Extract the [X, Y] coordinate from the center of the cell holding the provided text.  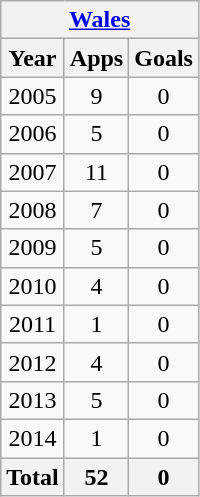
Apps [96, 58]
2009 [33, 248]
2007 [33, 172]
2014 [33, 438]
Goals [164, 58]
2008 [33, 210]
Year [33, 58]
9 [96, 96]
2013 [33, 400]
2006 [33, 134]
52 [96, 477]
11 [96, 172]
2005 [33, 96]
2010 [33, 286]
2011 [33, 324]
7 [96, 210]
Total [33, 477]
2012 [33, 362]
Wales [100, 20]
